From the cell containing the given text, extract its center point as [x, y] coordinate. 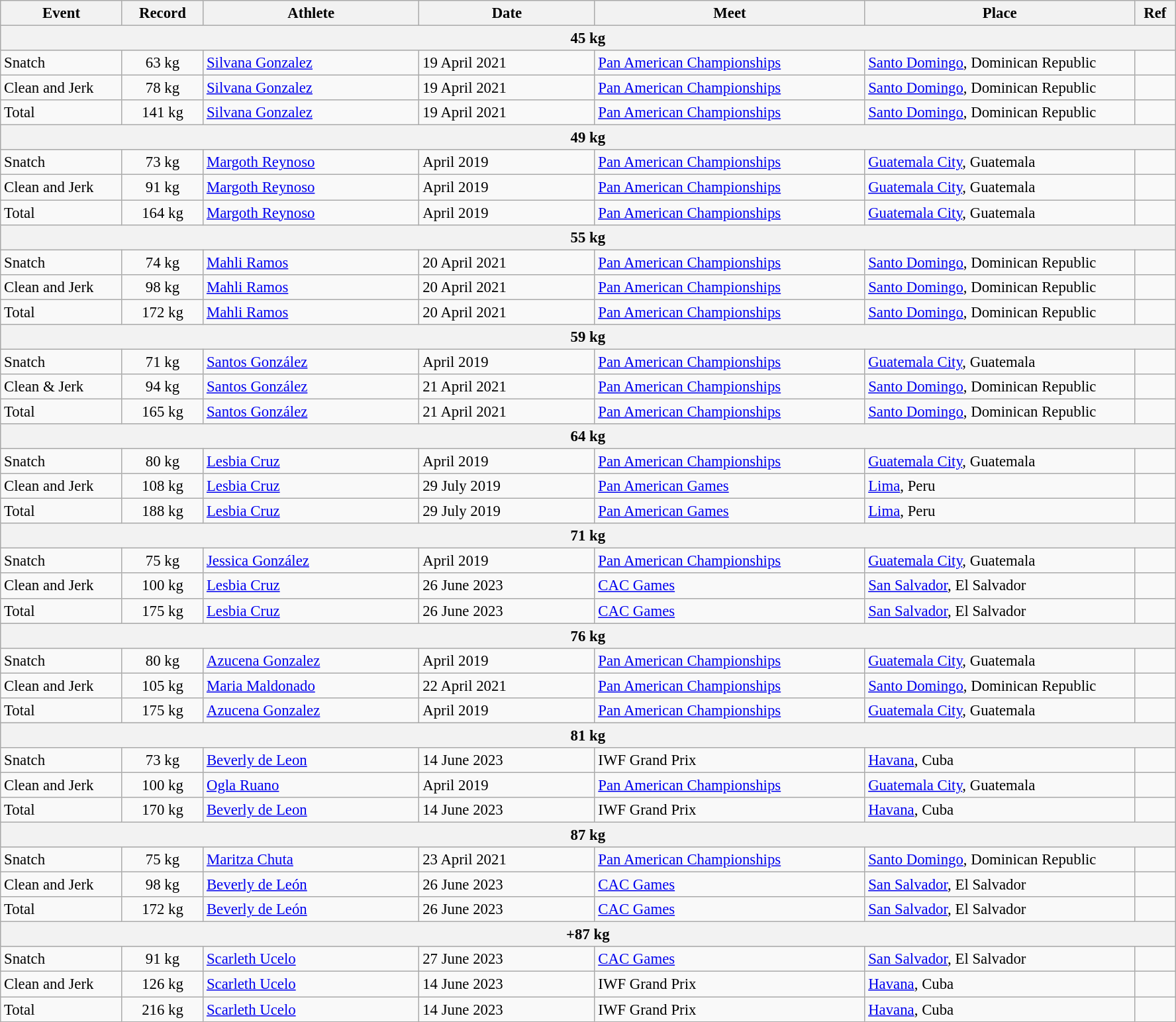
+87 kg [588, 935]
216 kg [162, 1009]
23 April 2021 [507, 860]
165 kg [162, 411]
Event [62, 13]
Ogla Ruano [311, 785]
Jessica González [311, 561]
63 kg [162, 63]
170 kg [162, 810]
27 June 2023 [507, 960]
78 kg [162, 88]
74 kg [162, 262]
Meet [730, 13]
Ref [1155, 13]
22 April 2021 [507, 686]
Maria Maldonado [311, 686]
141 kg [162, 113]
59 kg [588, 337]
126 kg [162, 984]
Record [162, 13]
45 kg [588, 38]
94 kg [162, 387]
Clean & Jerk [62, 387]
164 kg [162, 213]
Place [1000, 13]
Date [507, 13]
55 kg [588, 237]
Maritza Chuta [311, 860]
76 kg [588, 636]
81 kg [588, 735]
64 kg [588, 436]
49 kg [588, 138]
188 kg [162, 511]
87 kg [588, 835]
108 kg [162, 486]
105 kg [162, 686]
Athlete [311, 13]
